Return the [x, y] coordinate for the center point of the cell that contains the specified text.  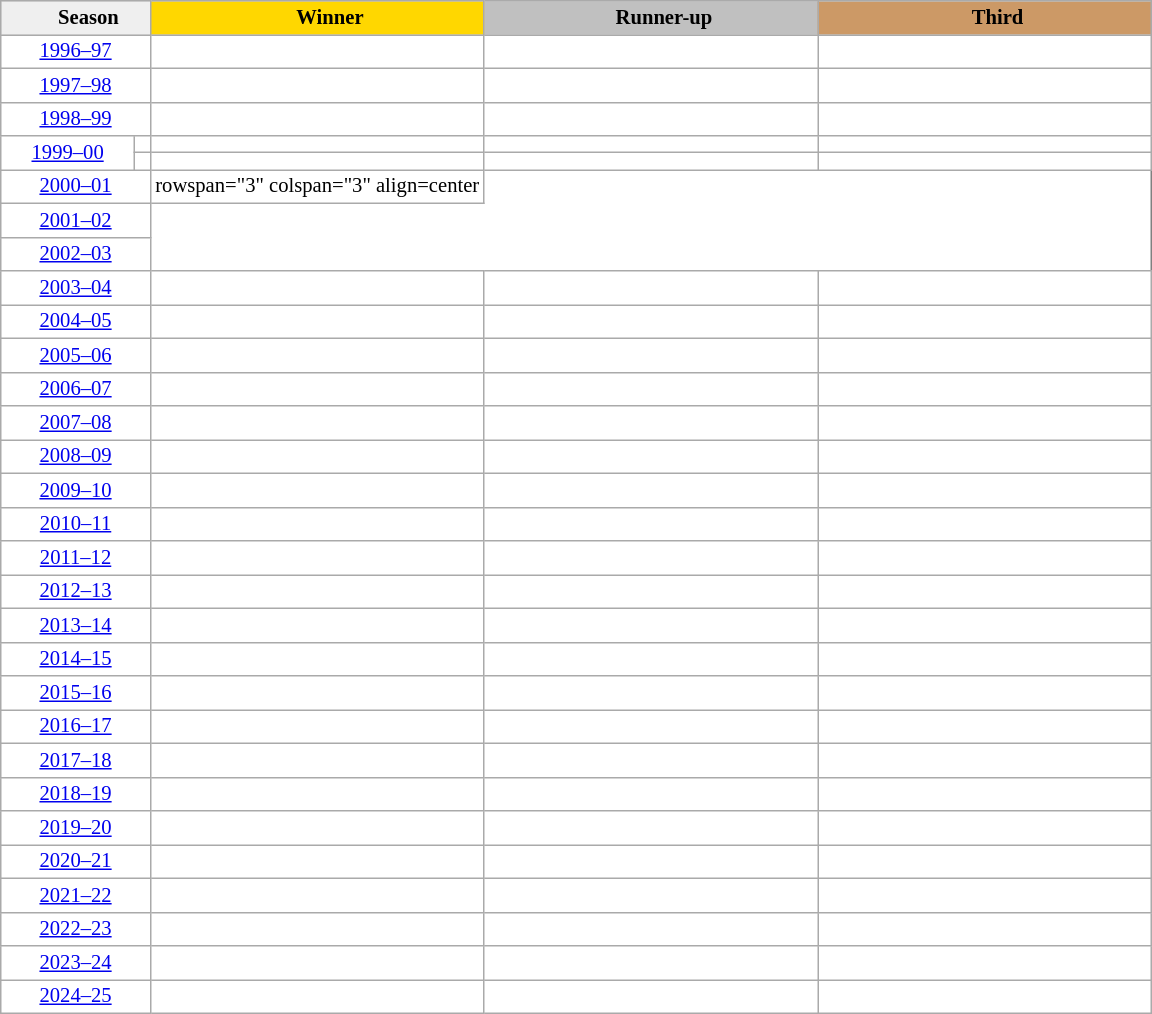
2019–20 [76, 827]
2022–23 [76, 929]
2005–06 [76, 355]
Runner-up [651, 17]
2008–09 [76, 456]
2001–02 [76, 220]
2017–18 [76, 760]
2000–01 [76, 186]
2012–13 [76, 591]
2015–16 [76, 693]
2004–05 [76, 321]
2007–08 [76, 423]
rowspan="3" colspan="3" align=center [317, 186]
2021–22 [76, 895]
2018–19 [76, 794]
2003–04 [76, 287]
Third [985, 17]
1997–98 [76, 85]
2014–15 [76, 659]
1996–97 [76, 51]
1998–99 [76, 119]
2023–24 [76, 963]
2020–21 [76, 861]
2010–11 [76, 524]
2011–12 [76, 557]
2016–17 [76, 726]
2009–10 [76, 490]
2002–03 [76, 254]
Season [76, 17]
2006–07 [76, 389]
2024–25 [76, 996]
Winner [317, 17]
1999–00 [68, 153]
2013–14 [76, 625]
